Locate the cell with the specified text and output its [X, Y] center coordinate. 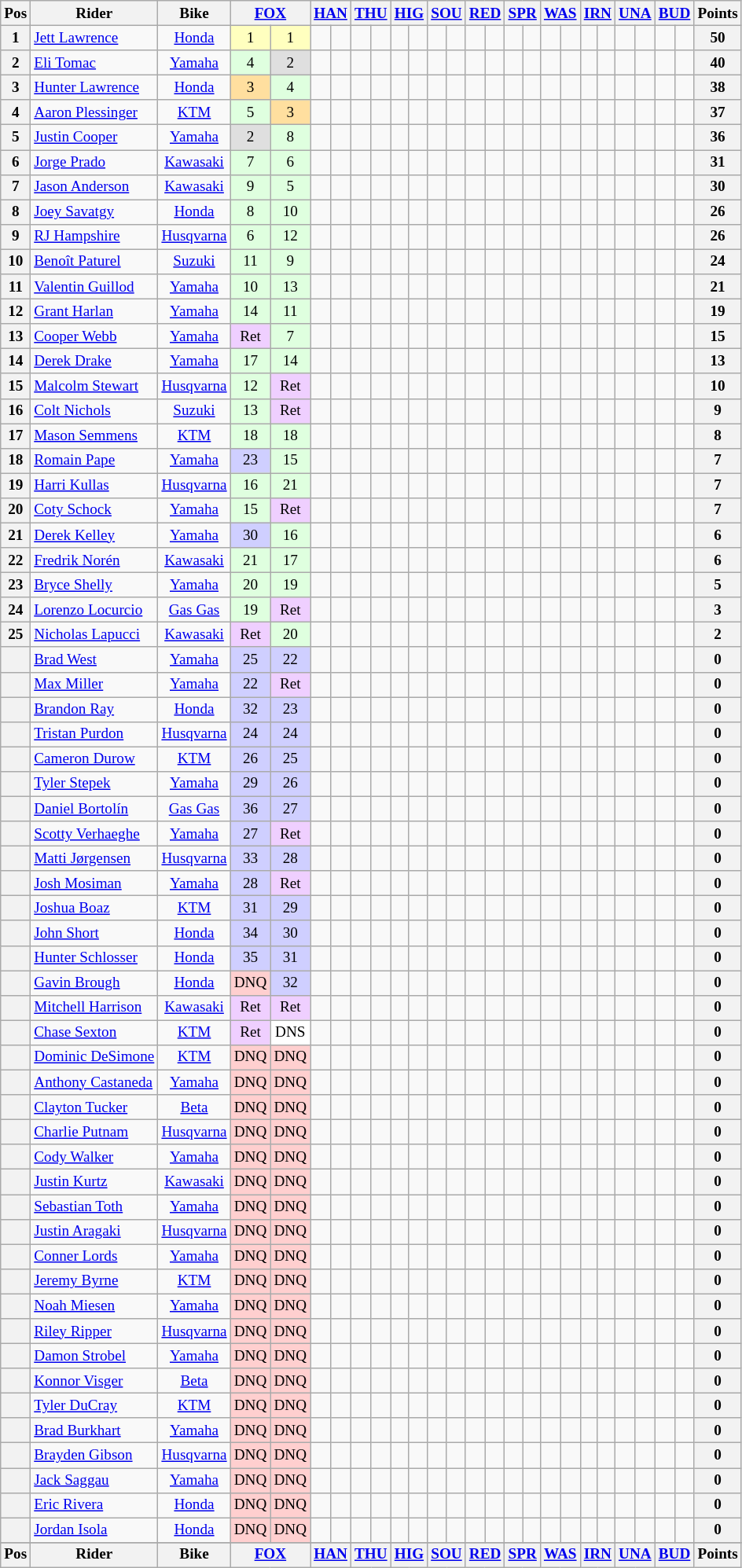
Dominic DeSimone [94, 1057]
DNS [291, 1033]
Bryce Shelly [94, 585]
Brad Burkhart [94, 1430]
38 [718, 87]
Jeremy Byrne [94, 1281]
Grant Harlan [94, 311]
Anthony Castaneda [94, 1082]
Charlie Putnam [94, 1132]
Coty Schock [94, 510]
Jason Anderson [94, 187]
Justin Aragaki [94, 1232]
Derek Drake [94, 362]
Scotty Verhaeghe [94, 834]
Tyler DuCray [94, 1405]
Hunter Lawrence [94, 87]
Josh Mosiman [94, 883]
Colt Nichols [94, 411]
Joshua Boaz [94, 909]
Lorenzo Locurcio [94, 610]
Harri Kullas [94, 486]
35 [250, 958]
Fredrik Norén [94, 560]
40 [718, 63]
Matti Jørgensen [94, 858]
Brandon Ray [94, 709]
Clayton Tucker [94, 1107]
Daniel Bortolín [94, 809]
Brayden Gibson [94, 1456]
Tristan Purdon [94, 734]
Jack Saggau [94, 1480]
Noah Miesen [94, 1306]
Hunter Schlosser [94, 958]
Brad West [94, 659]
33 [250, 858]
Cameron Durow [94, 759]
Eric Rivera [94, 1505]
Jorge Prado [94, 162]
Valentin Guillod [94, 287]
Riley Ripper [94, 1331]
Benoît Paturel [94, 262]
Mitchell Harrison [94, 1008]
50 [718, 38]
Max Miller [94, 685]
Chase Sexton [94, 1033]
Damon Strobel [94, 1356]
37 [718, 112]
Jordan Isola [94, 1530]
Cody Walker [94, 1157]
Mason Semmens [94, 435]
Conner Lords [94, 1257]
Tyler Stepek [94, 784]
Konnor Visger [94, 1381]
Derek Kelley [94, 535]
Jett Lawrence [94, 38]
Gavin Brough [94, 983]
Justin Kurtz [94, 1182]
RJ Hampshire [94, 237]
Sebastian Toth [94, 1206]
Aaron Plessinger [94, 112]
Malcolm Stewart [94, 386]
Joey Savatgy [94, 212]
Cooper Webb [94, 336]
Justin Cooper [94, 138]
34 [250, 933]
Nicholas Lapucci [94, 635]
John Short [94, 933]
Eli Tomac [94, 63]
Romain Pape [94, 461]
